Capture the cell that displays the provided text and extract its (X, Y) central coordinate. 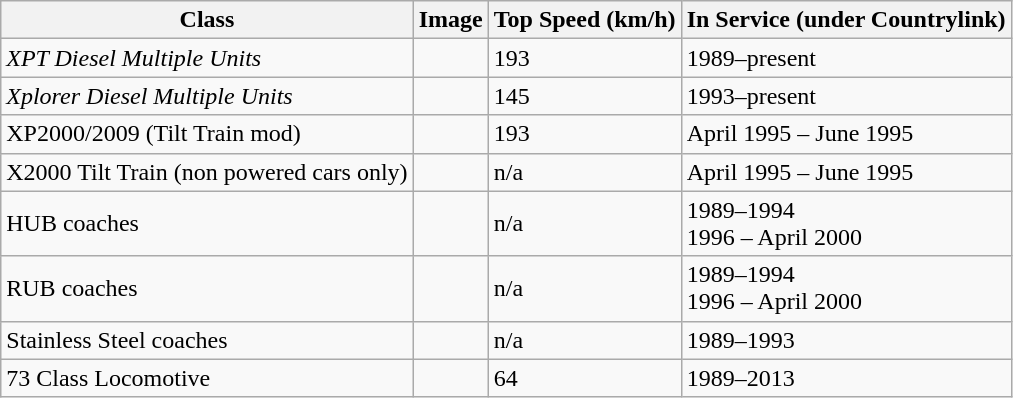
Stainless Steel coaches (207, 340)
1989–present (846, 58)
Class (207, 20)
X2000 Tilt Train (non powered cars only) (207, 172)
XPT Diesel Multiple Units (207, 58)
1989–1993 (846, 340)
HUB coaches (207, 224)
Xplorer Diesel Multiple Units (207, 96)
XP2000/2009 (Tilt Train mod) (207, 134)
1993–present (846, 96)
In Service (under Countrylink) (846, 20)
73 Class Locomotive (207, 378)
Image (450, 20)
RUB coaches (207, 288)
1989–2013 (846, 378)
64 (584, 378)
Top Speed (km/h) (584, 20)
145 (584, 96)
